Find where the given text appears and provide that cell's center as (X, Y) coordinate. 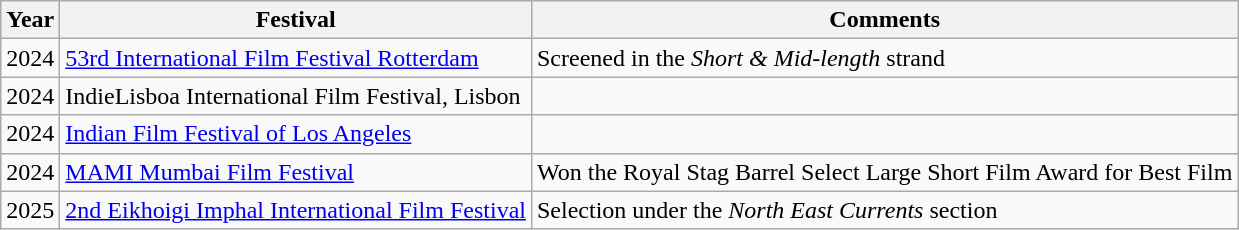
2025 (30, 210)
Won the Royal Stag Barrel Select Large Short Film Award for Best Film (884, 172)
Selection under the North East Currents section (884, 210)
53rd International Film Festival Rotterdam (296, 58)
2nd Eikhoigi Imphal International Film Festival (296, 210)
Screened in the Short & Mid-length strand (884, 58)
Year (30, 20)
Indian Film Festival of Los Angeles (296, 134)
Comments (884, 20)
Festival (296, 20)
MAMI Mumbai Film Festival (296, 172)
IndieLisboa International Film Festival, Lisbon (296, 96)
